Provide the [X, Y] coordinate of the cell's center where the given text is located.  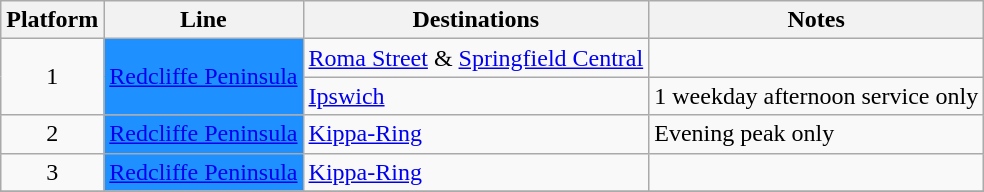
Destinations [476, 20]
1 [52, 77]
3 [52, 172]
2 [52, 134]
Line [204, 20]
Ipswich [476, 96]
Platform [52, 20]
Evening peak only [816, 134]
Roma Street & Springfield Central [476, 58]
Notes [816, 20]
1 weekday afternoon service only [816, 96]
